Find where the given text appears and provide that cell's center as [X, Y] coordinate. 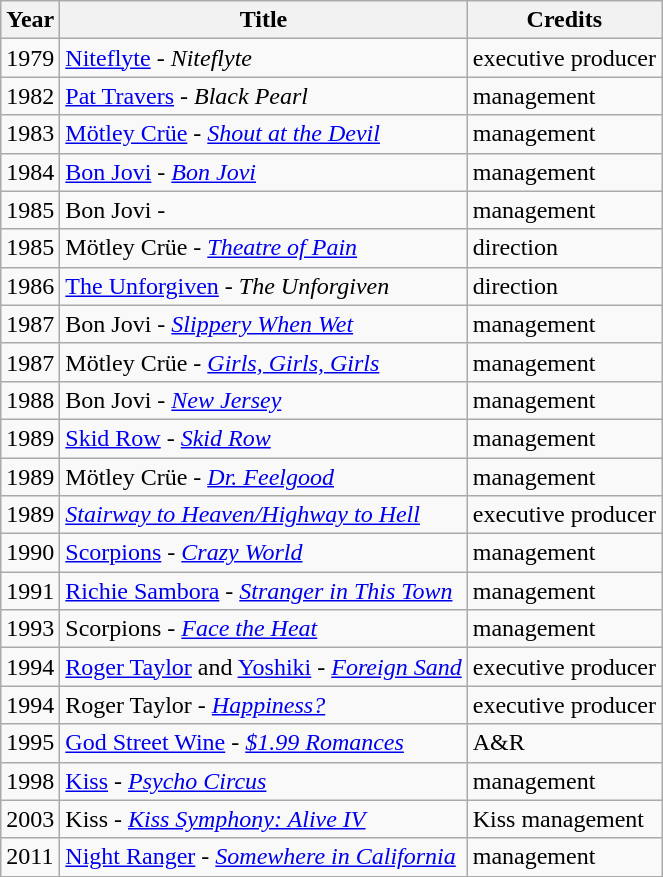
Night Ranger - Somewhere in California [264, 857]
1993 [30, 629]
Skid Row - Skid Row [264, 438]
Title [264, 20]
Credits [564, 20]
1998 [30, 781]
1988 [30, 400]
1979 [30, 58]
Pat Travers - Black Pearl [264, 96]
2011 [30, 857]
Roger Taylor - Happiness? [264, 705]
Roger Taylor and Yoshiki - Foreign Sand [264, 667]
Mötley Crüe - Dr. Feelgood [264, 477]
1986 [30, 286]
Scorpions - Crazy World [264, 553]
Bon Jovi - Slippery When Wet [264, 324]
A&R [564, 743]
Mötley Crüe - Girls, Girls, Girls [264, 362]
The Unforgiven - The Unforgiven [264, 286]
Kiss - Kiss Symphony: Alive IV [264, 819]
Niteflyte - Niteflyte [264, 58]
Richie Sambora - Stranger in This Town [264, 591]
Year [30, 20]
Bon Jovi - [264, 210]
2003 [30, 819]
1995 [30, 743]
1991 [30, 591]
Bon Jovi - New Jersey [264, 400]
God Street Wine - $1.99 Romances [264, 743]
1983 [30, 134]
Kiss - Psycho Circus [264, 781]
Bon Jovi - Bon Jovi [264, 172]
Mötley Crüe - Theatre of Pain [264, 248]
Mötley Crüe - Shout at the Devil [264, 134]
1982 [30, 96]
Scorpions - Face the Heat [264, 629]
Kiss management [564, 819]
1984 [30, 172]
1990 [30, 553]
Stairway to Heaven/Highway to Hell [264, 515]
